From the cell containing the given text, extract its center point as (X, Y) coordinate. 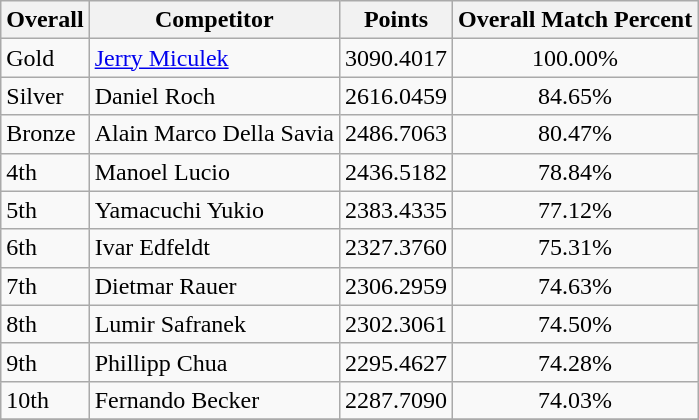
2436.5182 (396, 172)
78.84% (576, 172)
Daniel Roch (214, 96)
4th (45, 172)
75.31% (576, 248)
Jerry Miculek (214, 58)
Points (396, 20)
74.50% (576, 324)
Competitor (214, 20)
100.00% (576, 58)
Phillipp Chua (214, 362)
2306.2959 (396, 286)
2287.7090 (396, 400)
2295.4627 (396, 362)
Overall Match Percent (576, 20)
Overall (45, 20)
3090.4017 (396, 58)
74.63% (576, 286)
8th (45, 324)
10th (45, 400)
2302.3061 (396, 324)
Silver (45, 96)
74.03% (576, 400)
Ivar Edfeldt (214, 248)
Lumir Safranek (214, 324)
6th (45, 248)
2327.3760 (396, 248)
Dietmar Rauer (214, 286)
Alain Marco Della Savia (214, 134)
2616.0459 (396, 96)
7th (45, 286)
2486.7063 (396, 134)
Manoel Lucio (214, 172)
9th (45, 362)
Yamacuchi Yukio (214, 210)
80.47% (576, 134)
84.65% (576, 96)
74.28% (576, 362)
77.12% (576, 210)
5th (45, 210)
Gold (45, 58)
Bronze (45, 134)
Fernando Becker (214, 400)
2383.4335 (396, 210)
